Return [x, y] of the center of cell containing provided text 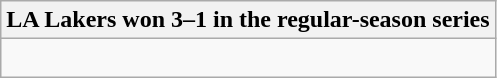
LA Lakers won 3–1 in the regular-season series [248, 20]
